Locate the cell with the specified text and output its [x, y] center coordinate. 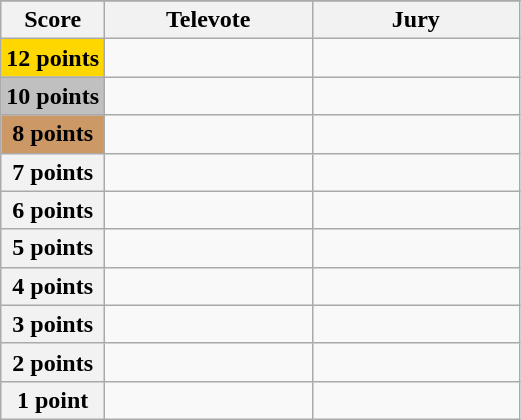
12 points [53, 58]
2 points [53, 362]
8 points [53, 134]
7 points [53, 172]
Televote [209, 20]
Jury [416, 20]
5 points [53, 248]
10 points [53, 96]
3 points [53, 324]
4 points [53, 286]
Score [53, 20]
6 points [53, 210]
1 point [53, 400]
